Output the (x, y) coordinate of the center of the cell containing the given text.  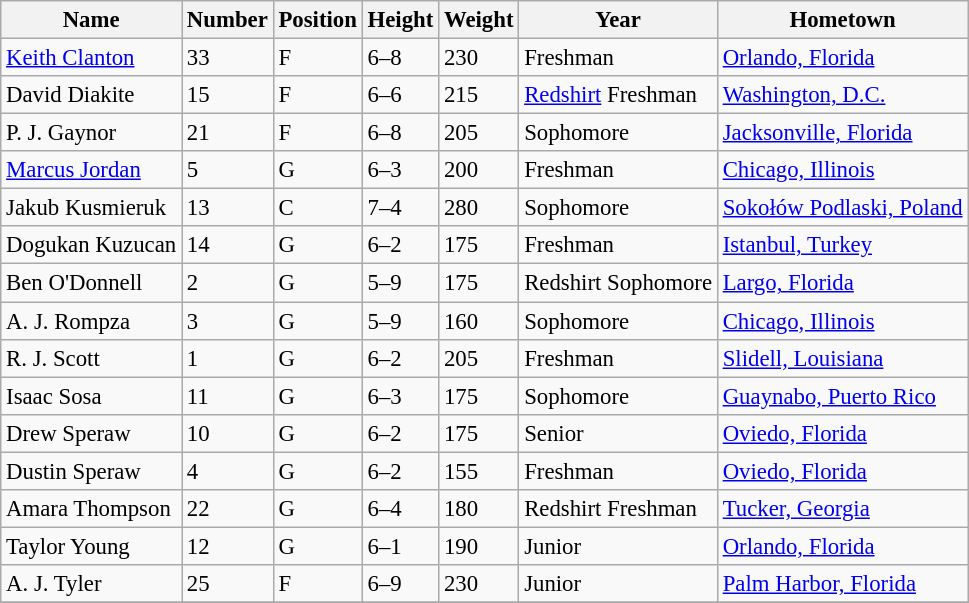
Amara Thompson (92, 509)
P. J. Gaynor (92, 133)
4 (228, 471)
6–6 (400, 95)
Weight (479, 20)
190 (479, 546)
C (318, 208)
215 (479, 95)
155 (479, 471)
Redshirt Sophomore (618, 283)
Height (400, 20)
15 (228, 95)
13 (228, 208)
Guaynabo, Puerto Rico (842, 396)
Palm Harbor, Florida (842, 584)
Keith Clanton (92, 58)
Hometown (842, 20)
Number (228, 20)
7–4 (400, 208)
A. J. Rompza (92, 321)
Position (318, 20)
10 (228, 433)
22 (228, 509)
11 (228, 396)
280 (479, 208)
Tucker, Georgia (842, 509)
6–4 (400, 509)
6–1 (400, 546)
A. J. Tyler (92, 584)
2 (228, 283)
Washington, D.C. (842, 95)
25 (228, 584)
Dustin Speraw (92, 471)
3 (228, 321)
14 (228, 245)
Senior (618, 433)
Ben O'Donnell (92, 283)
Jakub Kusmieruk (92, 208)
200 (479, 170)
6–9 (400, 584)
Sokołów Podlaski, Poland (842, 208)
Taylor Young (92, 546)
Jacksonville, Florida (842, 133)
David Diakite (92, 95)
12 (228, 546)
1 (228, 358)
Marcus Jordan (92, 170)
Slidell, Louisiana (842, 358)
Isaac Sosa (92, 396)
Name (92, 20)
180 (479, 509)
Istanbul, Turkey (842, 245)
R. J. Scott (92, 358)
160 (479, 321)
Year (618, 20)
Drew Speraw (92, 433)
Dogukan Kuzucan (92, 245)
33 (228, 58)
Largo, Florida (842, 283)
5 (228, 170)
21 (228, 133)
